Identify which cell holds the provided text, then report its [X, Y] central coordinate. 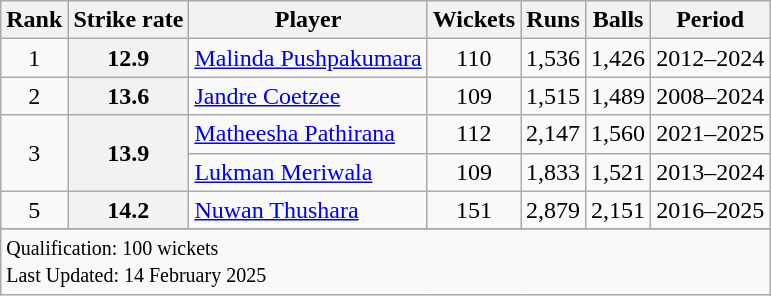
Strike rate [128, 20]
Qualification: 100 wicketsLast Updated: 14 February 2025 [386, 262]
1,426 [618, 58]
2016–2025 [710, 210]
151 [474, 210]
110 [474, 58]
Jandre Coetzee [308, 96]
1 [34, 58]
2,147 [554, 134]
2008–2024 [710, 96]
12.9 [128, 58]
Balls [618, 20]
1,489 [618, 96]
Period [710, 20]
Wickets [474, 20]
3 [34, 153]
Player [308, 20]
Runs [554, 20]
1,833 [554, 172]
2,151 [618, 210]
Rank [34, 20]
2 [34, 96]
2,879 [554, 210]
2013–2024 [710, 172]
2012–2024 [710, 58]
Nuwan Thushara [308, 210]
Lukman Meriwala [308, 172]
1,521 [618, 172]
Matheesha Pathirana [308, 134]
14.2 [128, 210]
Malinda Pushpakumara [308, 58]
5 [34, 210]
13.9 [128, 153]
1,560 [618, 134]
13.6 [128, 96]
1,515 [554, 96]
112 [474, 134]
2021–2025 [710, 134]
1,536 [554, 58]
